From the cell containing the given text, extract its center point as (X, Y) coordinate. 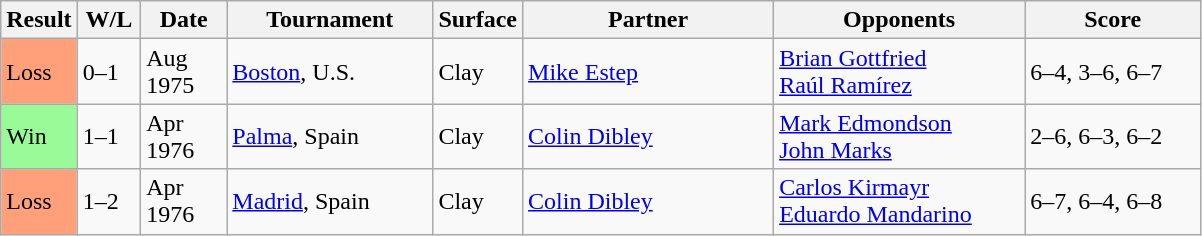
Carlos Kirmayr Eduardo Mandarino (900, 202)
Madrid, Spain (330, 202)
2–6, 6–3, 6–2 (1113, 136)
W/L (109, 20)
Aug 1975 (184, 72)
Score (1113, 20)
Result (39, 20)
1–1 (109, 136)
Win (39, 136)
Tournament (330, 20)
Date (184, 20)
1–2 (109, 202)
Surface (478, 20)
Mike Estep (648, 72)
6–7, 6–4, 6–8 (1113, 202)
Opponents (900, 20)
Palma, Spain (330, 136)
6–4, 3–6, 6–7 (1113, 72)
Boston, U.S. (330, 72)
Brian Gottfried Raúl Ramírez (900, 72)
0–1 (109, 72)
Mark Edmondson John Marks (900, 136)
Partner (648, 20)
